Return [x, y] of the center of cell containing provided text 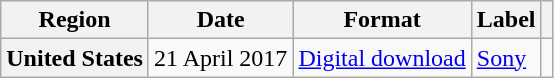
Sony [506, 58]
United States [75, 58]
Digital download [382, 58]
Date [220, 20]
21 April 2017 [220, 58]
Label [506, 20]
Region [75, 20]
Format [382, 20]
